Output the [X, Y] coordinate of the center of the cell containing the given text.  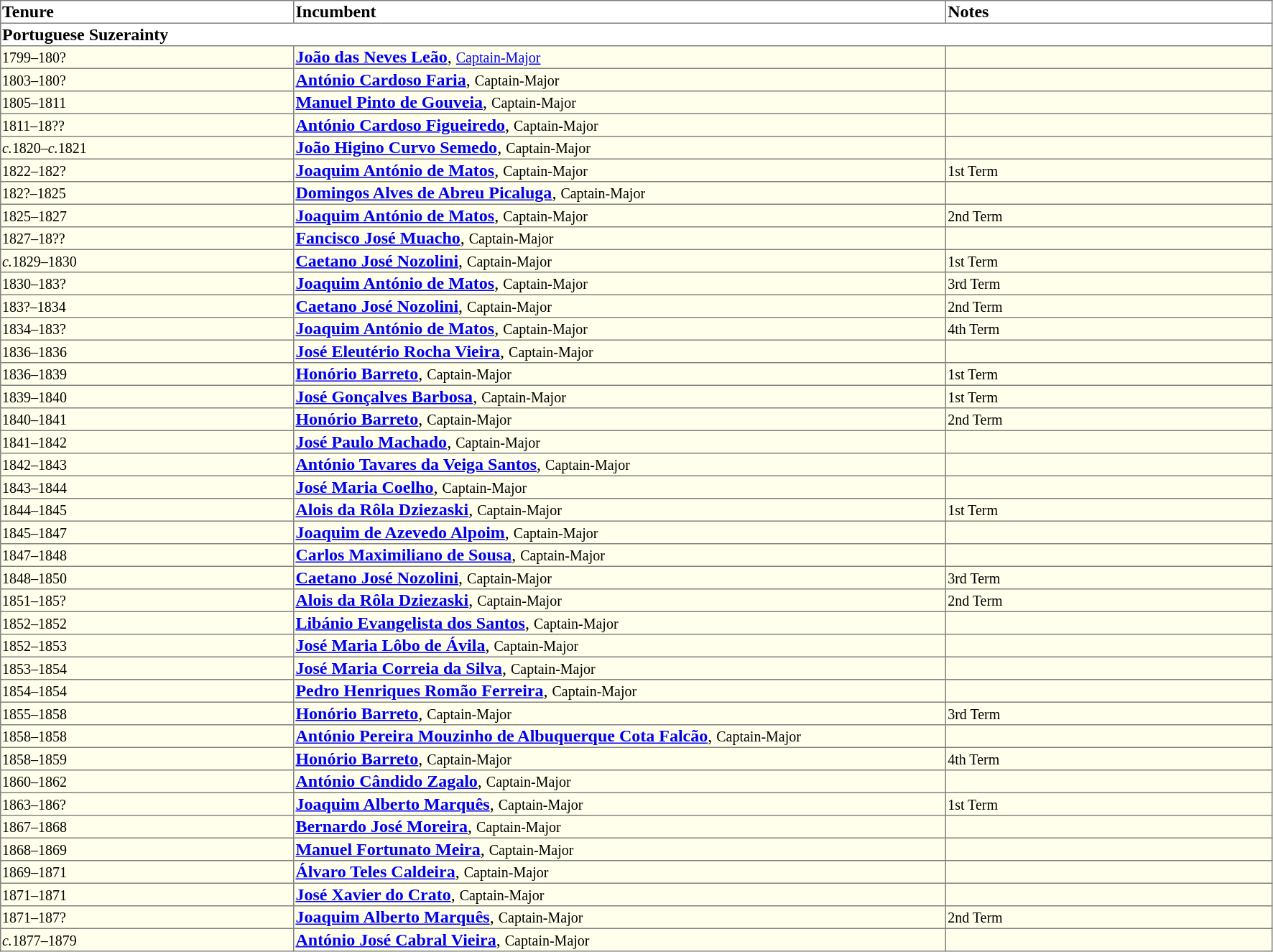
1868–1869 [147, 849]
c.1820–c.1821 [147, 148]
António Cândido Zagalo, Captain-Major [620, 782]
1830–183? [147, 284]
c.1829–1830 [147, 261]
Portuguese Suzerainty [636, 34]
João Higino Curvo Semedo, Captain-Major [620, 148]
1858–1858 [147, 736]
1869–1871 [147, 872]
António Cardoso Faria, Captain-Major [620, 80]
1822–182? [147, 170]
1852–1852 [147, 623]
Notes [1109, 12]
Pedro Henriques Romão Ferreira, Captain-Major [620, 691]
Tenure [147, 12]
1860–1862 [147, 782]
1843–1844 [147, 487]
José Maria Correia da Silva, Captain-Major [620, 668]
Incumbent [620, 12]
Libánio Evangelista dos Santos, Captain-Major [620, 623]
1853–1854 [147, 668]
1841–1842 [147, 442]
Álvaro Teles Caldeira, Captain-Major [620, 872]
1836–1839 [147, 374]
Joaquim de Azevedo Alpoim, Captain-Major [620, 532]
183?–1834 [147, 306]
1847–1848 [147, 555]
1839–1840 [147, 397]
1834–183? [147, 329]
Fancisco José Muacho, Captain-Major [620, 239]
1811–18?? [147, 125]
182?–1825 [147, 193]
1854–1854 [147, 691]
1851–185? [147, 601]
1871–1871 [147, 895]
António Pereira Mouzinho de Albuquerque Cota Falcão, Captain-Major [620, 736]
1845–1847 [147, 532]
c.1877–1879 [147, 940]
José Gonçalves Barbosa, Captain-Major [620, 397]
Manuel Pinto de Gouveia, Captain-Major [620, 103]
1863–186? [147, 804]
1799–180? [147, 57]
1852–1853 [147, 646]
1844–1845 [147, 510]
1842–1843 [147, 465]
António Tavares da Veiga Santos, Captain-Major [620, 465]
1855–1858 [147, 713]
Domingos Alves de Abreu Picaluga, Captain-Major [620, 193]
António Cardoso Figueiredo, Captain-Major [620, 125]
José Paulo Machado, Captain-Major [620, 442]
João das Neves Leão, Captain-Major [620, 57]
António José Cabral Vieira, Captain-Major [620, 940]
1871–187? [147, 918]
1840–1841 [147, 420]
1825–1827 [147, 216]
José Maria Coelho, Captain-Major [620, 487]
Bernardo José Moreira, Captain-Major [620, 827]
1848–1850 [147, 578]
José Maria Lôbo de Ávila, Captain-Major [620, 646]
1858–1859 [147, 759]
1803–180? [147, 80]
José Eleutério Rocha Vieira, Captain-Major [620, 351]
1867–1868 [147, 827]
1827–18?? [147, 239]
José Xavier do Crato, Captain-Major [620, 895]
1836–1836 [147, 351]
1805–1811 [147, 103]
Manuel Fortunato Meira, Captain-Major [620, 849]
Carlos Maximiliano de Sousa, Captain-Major [620, 555]
